Identify which cell holds the provided text, then report its [x, y] central coordinate. 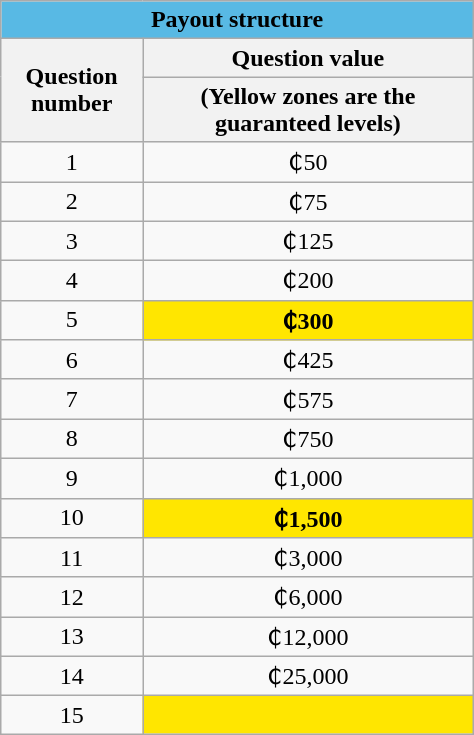
5 [72, 320]
6 [72, 360]
2 [72, 202]
₵425 [308, 360]
Payout structure [237, 20]
₵1,000 [308, 478]
₵75 [308, 202]
₵6,000 [308, 597]
₵575 [308, 399]
14 [72, 676]
₵50 [308, 162]
₵12,000 [308, 637]
₵200 [308, 281]
11 [72, 558]
7 [72, 399]
₵750 [308, 439]
Question value [308, 58]
₵25,000 [308, 676]
4 [72, 281]
₵1,500 [308, 518]
10 [72, 518]
1 [72, 162]
8 [72, 439]
15 [72, 715]
(Yellow zones are the guaranteed levels) [308, 110]
₵125 [308, 241]
13 [72, 637]
9 [72, 478]
Question number [72, 90]
12 [72, 597]
₵3,000 [308, 558]
3 [72, 241]
₵300 [308, 320]
